Output the (x, y) coordinate of the center of the cell containing the given text.  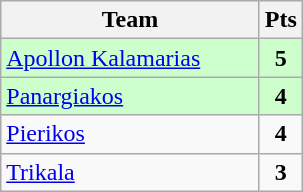
Pts (280, 20)
Team (130, 20)
Panargiakos (130, 96)
Trikala (130, 172)
5 (280, 58)
3 (280, 172)
Apollon Kalamarias (130, 58)
Pierikos (130, 134)
